For the text-containing cell, return its midpoint in (x, y) coordinate format. 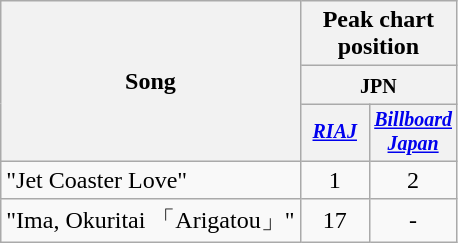
- (412, 220)
JPN (378, 85)
Billboard Japan (412, 132)
1 (334, 180)
Song (150, 82)
"Ima, Okuritai 「Arigatou」" (150, 220)
Peak chart position (378, 34)
"Jet Coaster Love" (150, 180)
2 (412, 180)
17 (334, 220)
RIAJ (334, 132)
